Detect which cell encompasses the target text, then output its [X, Y] center coordinate. 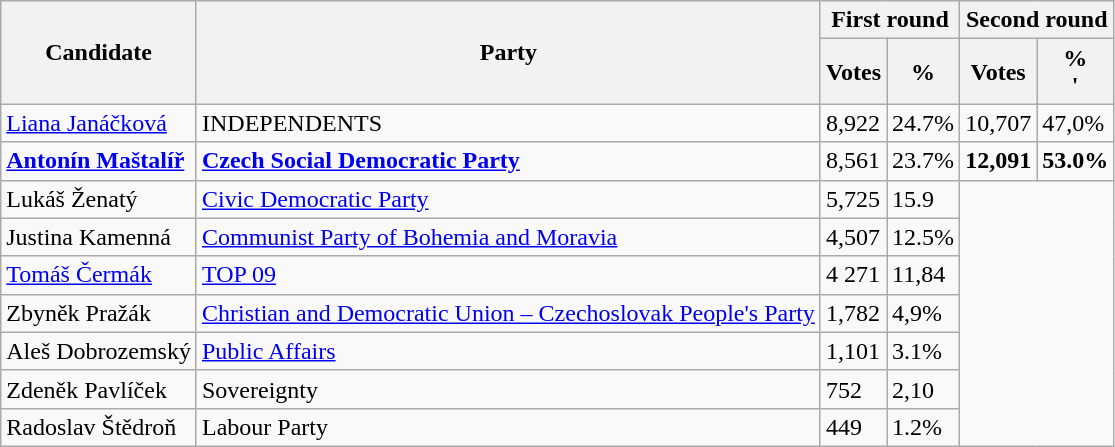
Tomáš Čermák [99, 275]
Zdeněk Pavlíček [99, 389]
Second round [1037, 20]
23.7% [924, 161]
Zbyněk Pražák [99, 313]
12.5% [924, 237]
1,101 [853, 351]
Liana Janáčková [99, 123]
4,9% [924, 313]
First round [890, 20]
Communist Party of Bohemia and Moravia [508, 237]
Public Affairs [508, 351]
8,561 [853, 161]
47,0% [1076, 123]
Christian and Democratic Union – Czechoslovak People's Party [508, 313]
Czech Social Democratic Party [508, 161]
Lukáš Ženatý [99, 199]
2,10 [924, 389]
4 271 [853, 275]
Sovereignty [508, 389]
INDEPENDENTS [508, 123]
Civic Democratic Party [508, 199]
15.9 [924, 199]
Radoslav Štědroň [99, 427]
53.0% [1076, 161]
5,725 [853, 199]
11,84 [924, 275]
1,782 [853, 313]
Candidate [99, 52]
Antonín Maštalíř [99, 161]
1.2% [924, 427]
752 [853, 389]
Labour Party [508, 427]
12,091 [998, 161]
8,922 [853, 123]
% [924, 72]
TOP 09 [508, 275]
449 [853, 427]
Party [508, 52]
3.1% [924, 351]
10,707 [998, 123]
Justina Kamenná [99, 237]
24.7% [924, 123]
4,507 [853, 237]
%' [1076, 72]
Aleš Dobrozemský [99, 351]
